Pinpoint the cell where the given text exists, returning its (X, Y) midpoint coordinate. 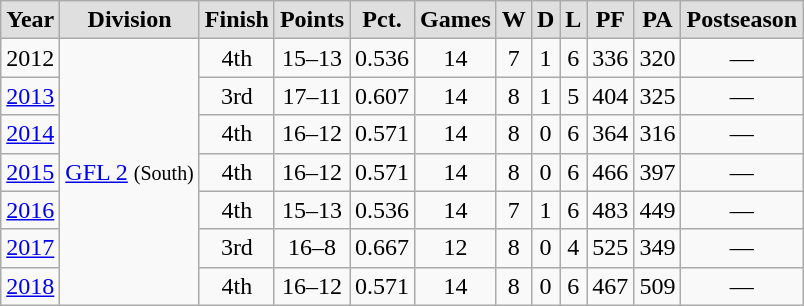
2012 (30, 58)
2014 (30, 134)
320 (658, 58)
Division (130, 20)
349 (658, 248)
466 (610, 172)
2016 (30, 210)
Pct. (382, 20)
325 (658, 96)
GFL 2 (South) (130, 172)
449 (658, 210)
336 (610, 58)
PA (658, 20)
W (514, 20)
17–11 (312, 96)
509 (658, 286)
Points (312, 20)
525 (610, 248)
397 (658, 172)
364 (610, 134)
2013 (30, 96)
404 (610, 96)
2017 (30, 248)
Postseason (742, 20)
PF (610, 20)
D (545, 20)
Finish (236, 20)
2018 (30, 286)
0.667 (382, 248)
16–8 (312, 248)
12 (456, 248)
Games (456, 20)
483 (610, 210)
Year (30, 20)
316 (658, 134)
467 (610, 286)
5 (574, 96)
2015 (30, 172)
4 (574, 248)
0.607 (382, 96)
L (574, 20)
